Scan for the cell matching the given text and deliver its (x, y) coordinate at center. 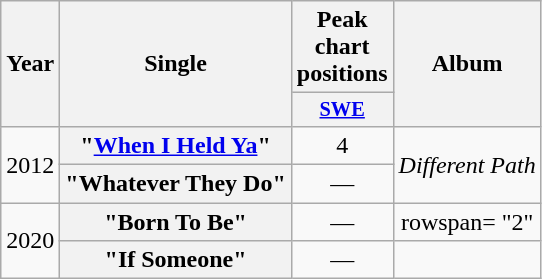
"Whatever They Do" (176, 184)
"When I Held Ya" (176, 145)
2020 (30, 241)
Year (30, 64)
Single (176, 64)
Different Path (467, 164)
2012 (30, 164)
rowspan= "2" (467, 222)
Album (467, 64)
"Born To Be" (176, 222)
Peak chart positions (342, 47)
"If Someone" (176, 260)
4 (342, 145)
SWE (342, 110)
